Locate the cell with the specified text and output its (x, y) center coordinate. 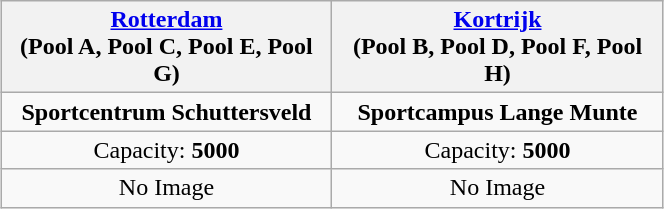
Kortrijk (Pool B, Pool D, Pool F, Pool H) (498, 47)
Sportcentrum Schuttersveld (166, 112)
Sportcampus Lange Munte (498, 112)
Rotterdam (Pool A, Pool C, Pool E, Pool G) (166, 47)
